Find where the given text appears and provide that cell's center as (X, Y) coordinate. 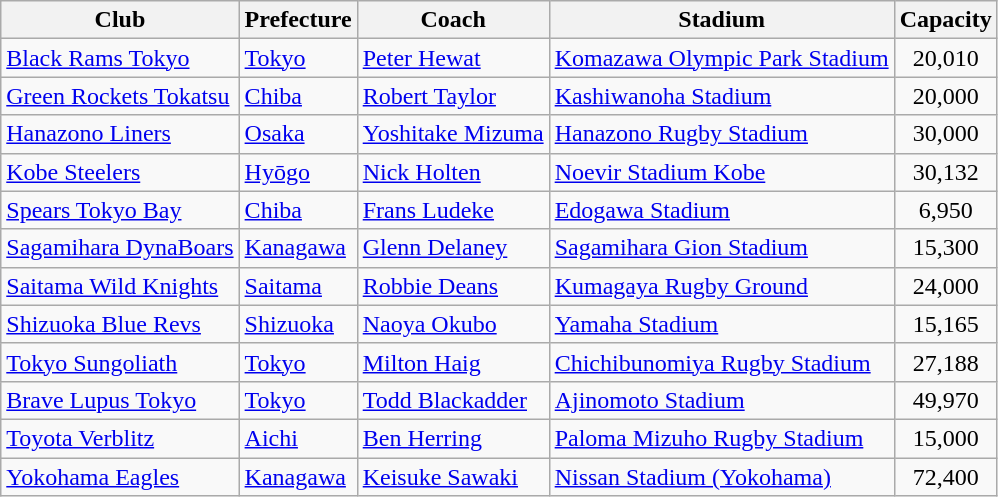
Prefecture (298, 20)
Kashiwanoha Stadium (722, 96)
Milton Haig (453, 362)
Green Rockets Tokatsu (120, 96)
Noevir Stadium Kobe (722, 172)
Robert Taylor (453, 96)
Keisuke Sawaki (453, 477)
72,400 (946, 477)
Komazawa Olympic Park Stadium (722, 58)
Stadium (722, 20)
24,000 (946, 286)
Yoshitake Mizuma (453, 134)
Nissan Stadium (Yokohama) (722, 477)
Saitama (298, 286)
Shizuoka Blue Revs (120, 324)
Sagamihara Gion Stadium (722, 248)
Hanazono Liners (120, 134)
Todd Blackadder (453, 400)
Edogawa Stadium (722, 210)
Ben Herring (453, 438)
Kobe Steelers (120, 172)
15,300 (946, 248)
Chichibunomiya Rugby Stadium (722, 362)
Naoya Okubo (453, 324)
15,165 (946, 324)
Frans Ludeke (453, 210)
15,000 (946, 438)
27,188 (946, 362)
Spears Tokyo Bay (120, 210)
Robbie Deans (453, 286)
Peter Hewat (453, 58)
Ajinomoto Stadium (722, 400)
Osaka (298, 134)
30,000 (946, 134)
Aichi (298, 438)
Hyōgo (298, 172)
Coach (453, 20)
Glenn Delaney (453, 248)
Hanazono Rugby Stadium (722, 134)
49,970 (946, 400)
Shizuoka (298, 324)
20,010 (946, 58)
Black Rams Tokyo (120, 58)
Yamaha Stadium (722, 324)
Capacity (946, 20)
Club (120, 20)
6,950 (946, 210)
Toyota Verblitz (120, 438)
Yokohama Eagles (120, 477)
Tokyo Sungoliath (120, 362)
Brave Lupus Tokyo (120, 400)
30,132 (946, 172)
Sagamihara DynaBoars (120, 248)
Kumagaya Rugby Ground (722, 286)
20,000 (946, 96)
Paloma Mizuho Rugby Stadium (722, 438)
Saitama Wild Knights (120, 286)
Nick Holten (453, 172)
